Output the (X, Y) coordinate of the center of the cell containing the given text.  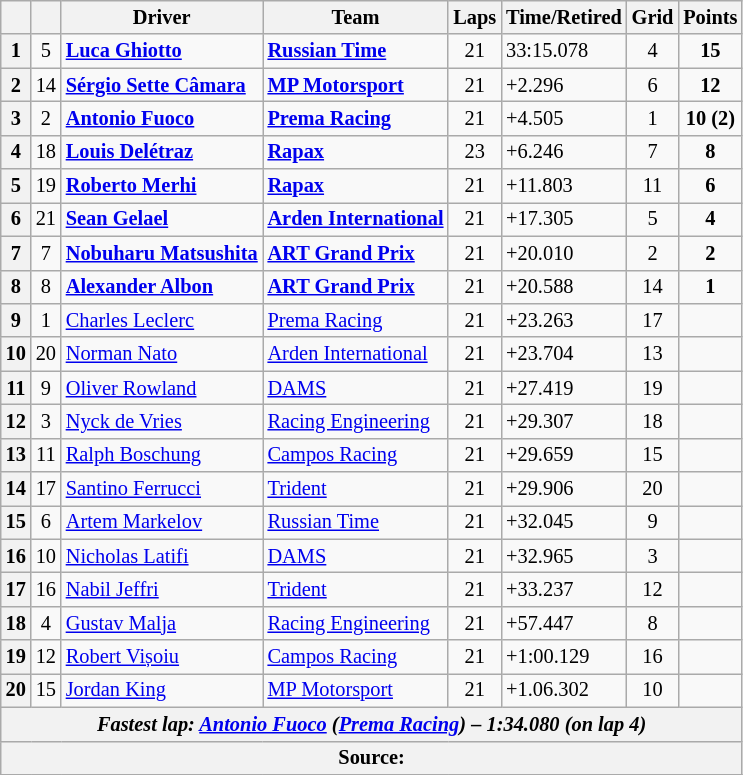
10 (2) (710, 118)
Norman Nato (162, 354)
+2.296 (564, 85)
Laps (474, 17)
+33.237 (564, 589)
Nicholas Latifi (162, 556)
Gustav Malja (162, 623)
+1.06.302 (564, 690)
Sérgio Sette Câmara (162, 85)
Points (710, 17)
Nabil Jeffri (162, 589)
Oliver Rowland (162, 388)
+11.803 (564, 186)
Charles Leclerc (162, 320)
+27.419 (564, 388)
Team (356, 17)
+23.263 (564, 320)
Santino Ferrucci (162, 489)
Jordan King (162, 690)
+4.505 (564, 118)
+23.704 (564, 354)
+32.045 (564, 522)
+20.588 (564, 287)
Antonio Fuoco (162, 118)
Artem Markelov (162, 522)
+29.307 (564, 421)
Luca Ghiotto (162, 51)
Nobuharu Matsushita (162, 253)
+20.010 (564, 253)
+17.305 (564, 219)
+1:00.129 (564, 657)
Grid (653, 17)
Alexander Albon (162, 287)
+29.906 (564, 489)
Fastest lap: Antonio Fuoco (Prema Racing) – 1:34.080 (on lap 4) (372, 724)
Louis Delétraz (162, 152)
33:15.078 (564, 51)
Ralph Boschung (162, 455)
+57.447 (564, 623)
Roberto Merhi (162, 186)
+29.659 (564, 455)
Source: (372, 758)
23 (474, 152)
Nyck de Vries (162, 421)
Driver (162, 17)
Time/Retired (564, 17)
Sean Gelael (162, 219)
Robert Vișoiu (162, 657)
+6.246 (564, 152)
+32.965 (564, 556)
